Capture the cell that displays the provided text and extract its (X, Y) central coordinate. 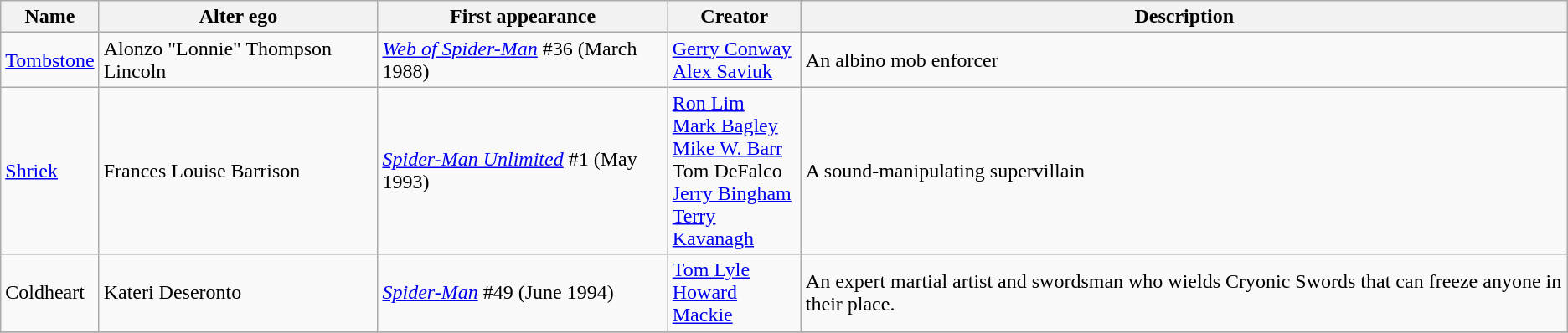
Web of Spider-Man #36 (March 1988) (523, 60)
Frances Louise Barrison (238, 171)
Shriek (50, 171)
Spider-Man Unlimited #1 (May 1993) (523, 171)
Tombstone (50, 60)
A sound-manipulating supervillain (1184, 171)
An expert martial artist and swordsman who wields Cryonic Swords that can freeze anyone in their place. (1184, 293)
Gerry ConwayAlex Saviuk (734, 60)
Description (1184, 17)
An albino mob enforcer (1184, 60)
Ron LimMark BagleyMike W. BarrTom DeFalcoJerry BinghamTerry Kavanagh (734, 171)
Name (50, 17)
Alonzo "Lonnie" Thompson Lincoln (238, 60)
First appearance (523, 17)
Spider-Man #49 (June 1994) (523, 293)
Creator (734, 17)
Kateri Deseronto (238, 293)
Alter ego (238, 17)
Tom LyleHoward Mackie (734, 293)
Coldheart (50, 293)
